Capture the cell that displays the provided text and extract its (x, y) central coordinate. 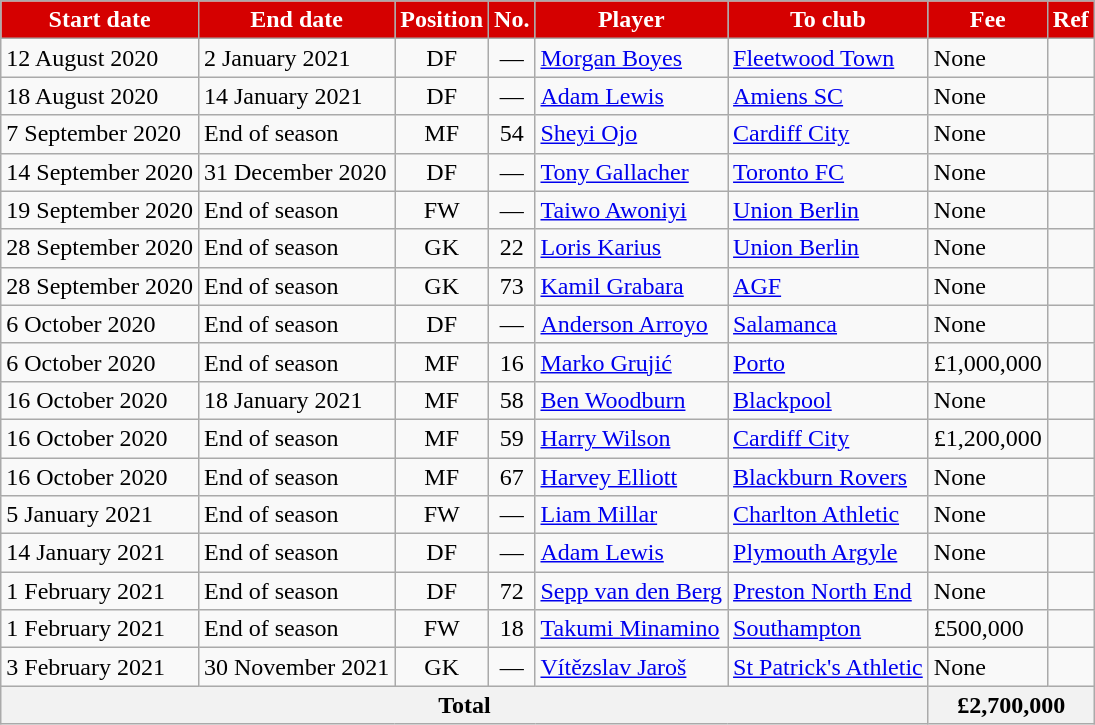
30 November 2021 (296, 667)
Kamil Grabara (632, 286)
Ref (1070, 20)
Start date (100, 20)
Plymouth Argyle (828, 553)
Porto (828, 362)
Player (632, 20)
To club (828, 20)
End date (296, 20)
Blackburn Rovers (828, 477)
19 September 2020 (100, 210)
Sepp van den Berg (632, 591)
Preston North End (828, 591)
54 (512, 134)
Liam Millar (632, 515)
Charlton Athletic (828, 515)
Tony Gallacher (632, 172)
St Patrick's Athletic (828, 667)
Salamanca (828, 324)
Fee (988, 20)
£1,200,000 (988, 438)
18 (512, 629)
Total (465, 705)
Southampton (828, 629)
£2,700,000 (1011, 705)
59 (512, 438)
Taiwo Awoniyi (632, 210)
Blackpool (828, 400)
Fleetwood Town (828, 58)
58 (512, 400)
Vítězslav Jaroš (632, 667)
£1,000,000 (988, 362)
31 December 2020 (296, 172)
72 (512, 591)
Anderson Arroyo (632, 324)
73 (512, 286)
67 (512, 477)
Marko Grujić (632, 362)
12 August 2020 (100, 58)
16 (512, 362)
22 (512, 248)
18 August 2020 (100, 96)
Harvey Elliott (632, 477)
Morgan Boyes (632, 58)
Takumi Minamino (632, 629)
Position (442, 20)
2 January 2021 (296, 58)
Sheyi Ojo (632, 134)
Amiens SC (828, 96)
Harry Wilson (632, 438)
18 January 2021 (296, 400)
14 September 2020 (100, 172)
5 January 2021 (100, 515)
No. (512, 20)
£500,000 (988, 629)
Toronto FC (828, 172)
Loris Karius (632, 248)
AGF (828, 286)
7 September 2020 (100, 134)
Ben Woodburn (632, 400)
3 February 2021 (100, 667)
